Pinpoint the cell where the given text exists, returning its [x, y] midpoint coordinate. 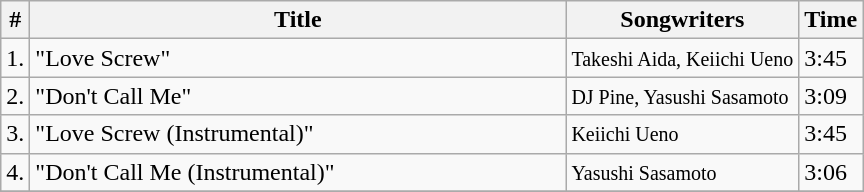
2. [16, 96]
Time [831, 20]
1. [16, 58]
"Don't Call Me (Instrumental)" [298, 172]
"Love Screw" [298, 58]
4. [16, 172]
DJ Pine, Yasushi Sasamoto [682, 96]
"Love Screw (Instrumental)" [298, 134]
Takeshi Aida, Keiichi Ueno [682, 58]
# [16, 20]
"Don't Call Me" [298, 96]
3:06 [831, 172]
Title [298, 20]
Keiichi Ueno [682, 134]
3. [16, 134]
Yasushi Sasamoto [682, 172]
3:09 [831, 96]
Songwriters [682, 20]
